Locate the cell with the specified text and output its (X, Y) center coordinate. 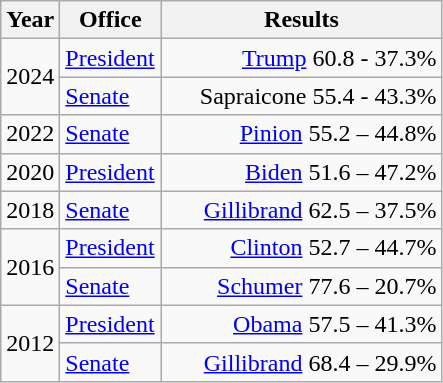
2022 (30, 134)
2020 (30, 172)
2018 (30, 210)
Biden 51.6 – 47.2% (302, 172)
2012 (30, 343)
Gillibrand 68.4 – 29.9% (302, 362)
Gillibrand 62.5 – 37.5% (302, 210)
2024 (30, 77)
Trump 60.8 - 37.3% (302, 58)
Pinion 55.2 – 44.8% (302, 134)
Schumer 77.6 – 20.7% (302, 286)
Results (302, 20)
Office (110, 20)
Obama 57.5 – 41.3% (302, 324)
Year (30, 20)
Sapraicone 55.4 - 43.3% (302, 96)
Clinton 52.7 – 44.7% (302, 248)
2016 (30, 267)
